For the text-containing cell, return its midpoint in [X, Y] coordinate format. 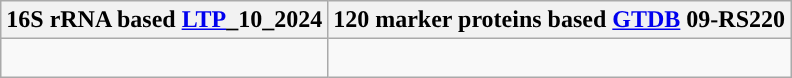
16S rRNA based LTP_10_2024 [164, 20]
120 marker proteins based GTDB 09-RS220 [560, 20]
